Pinpoint the cell where the given text exists, returning its [X, Y] midpoint coordinate. 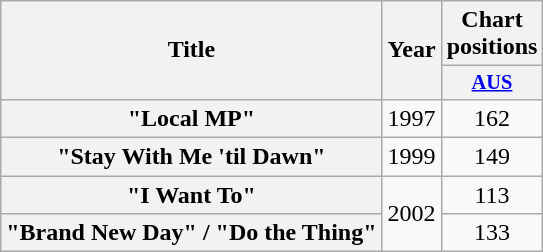
Title [192, 50]
Year [412, 50]
AUS [492, 83]
113 [492, 195]
"Local MP" [192, 118]
149 [492, 157]
1999 [412, 157]
Chart positions [492, 34]
"I Want To" [192, 195]
2002 [412, 214]
"Brand New Day" / "Do the Thing" [192, 233]
162 [492, 118]
133 [492, 233]
"Stay With Me 'til Dawn" [192, 157]
1997 [412, 118]
